Scan for the cell matching the given text and deliver its (X, Y) coordinate at center. 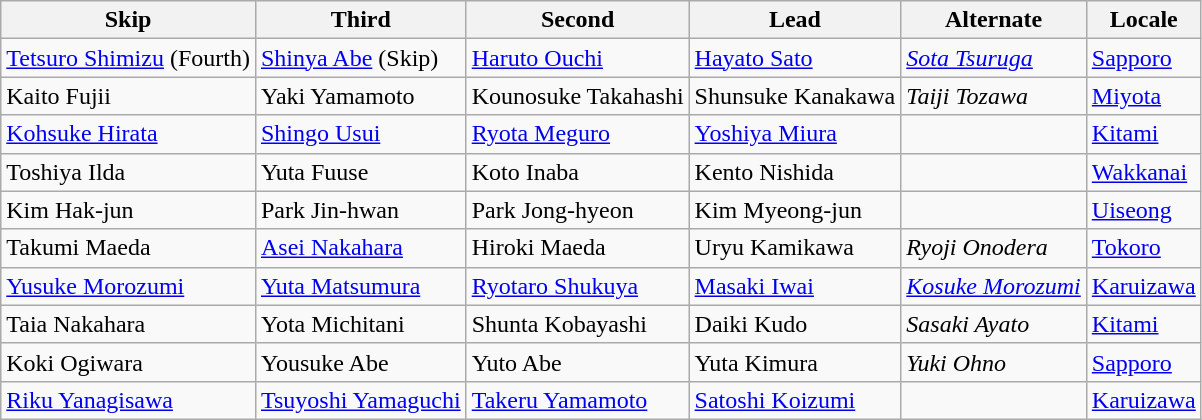
Shunta Kobayashi (578, 324)
Taia Nakahara (128, 324)
Yousuke Abe (360, 362)
Lead (795, 20)
Park Jin-hwan (360, 210)
Asei Nakahara (360, 248)
Hayato Sato (795, 58)
Yuta Kimura (795, 362)
Yuki Ohno (994, 362)
Kim Myeong-jun (795, 210)
Uiseong (1144, 210)
Takumi Maeda (128, 248)
Tokoro (1144, 248)
Kosuke Morozumi (994, 286)
Shinya Abe (Skip) (360, 58)
Tetsuro Shimizu (Fourth) (128, 58)
Masaki Iwai (795, 286)
Yoshiya Miura (795, 134)
Ryota Meguro (578, 134)
Yota Michitani (360, 324)
Satoshi Koizumi (795, 400)
Yuta Fuuse (360, 172)
Haruto Ouchi (578, 58)
Koki Ogiwara (128, 362)
Wakkanai (1144, 172)
Yuto Abe (578, 362)
Sota Tsuruga (994, 58)
Locale (1144, 20)
Hiroki Maeda (578, 248)
Tsuyoshi Yamaguchi (360, 400)
Riku Yanagisawa (128, 400)
Skip (128, 20)
Koto Inaba (578, 172)
Alternate (994, 20)
Miyota (1144, 96)
Kaito Fujii (128, 96)
Kohsuke Hirata (128, 134)
Third (360, 20)
Taiji Tozawa (994, 96)
Yaki Yamamoto (360, 96)
Daiki Kudo (795, 324)
Second (578, 20)
Shingo Usui (360, 134)
Takeru Yamamoto (578, 400)
Yuta Matsumura (360, 286)
Ryotaro Shukuya (578, 286)
Uryu Kamikawa (795, 248)
Kounosuke Takahashi (578, 96)
Kento Nishida (795, 172)
Toshiya Ilda (128, 172)
Shunsuke Kanakawa (795, 96)
Kim Hak-jun (128, 210)
Park Jong-hyeon (578, 210)
Ryoji Onodera (994, 248)
Sasaki Ayato (994, 324)
Yusuke Morozumi (128, 286)
